Detect which cell encompasses the target text, then output its [x, y] center coordinate. 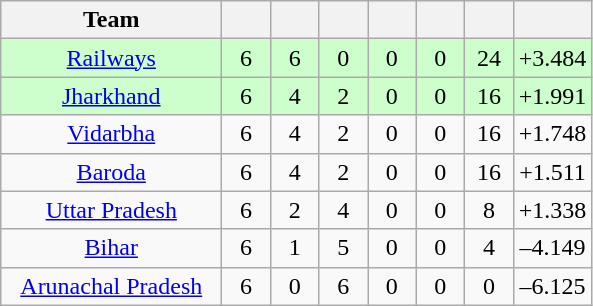
Uttar Pradesh [112, 210]
Team [112, 20]
+1.511 [552, 172]
8 [490, 210]
Railways [112, 58]
5 [344, 248]
–4.149 [552, 248]
1 [294, 248]
Baroda [112, 172]
24 [490, 58]
+1.338 [552, 210]
+1.991 [552, 96]
+3.484 [552, 58]
Arunachal Pradesh [112, 286]
Bihar [112, 248]
–6.125 [552, 286]
Vidarbha [112, 134]
+1.748 [552, 134]
Jharkhand [112, 96]
